Return [X, Y] of the center of cell containing provided text 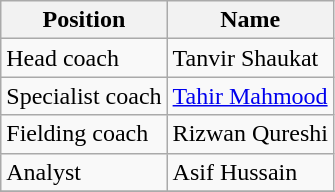
Head coach [84, 58]
Specialist coach [84, 96]
Fielding coach [84, 134]
Tanvir Shaukat [250, 58]
Rizwan Qureshi [250, 134]
Asif Hussain [250, 172]
Tahir Mahmood [250, 96]
Analyst [84, 172]
Position [84, 20]
Name [250, 20]
